Pinpoint the cell where the given text exists, returning its (x, y) midpoint coordinate. 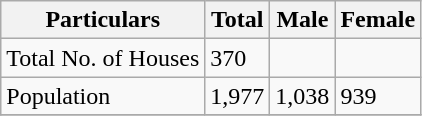
1,977 (238, 96)
Male (302, 20)
370 (238, 58)
Total No. of Houses (103, 58)
939 (378, 96)
Female (378, 20)
Total (238, 20)
Population (103, 96)
Particulars (103, 20)
1,038 (302, 96)
